Search for the cell housing the specified text and yield its [X, Y] center coordinate. 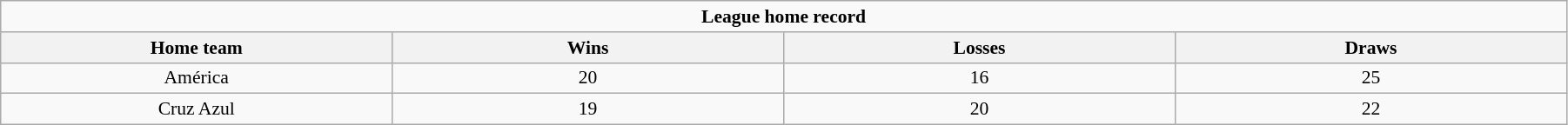
League home record [784, 16]
25 [1370, 78]
Losses [980, 48]
16 [980, 78]
19 [588, 109]
Draws [1370, 48]
América [197, 78]
Wins [588, 48]
Cruz Azul [197, 109]
Home team [197, 48]
22 [1370, 109]
